Determine the (x, y) coordinate at the center of the cell enclosing the given text.  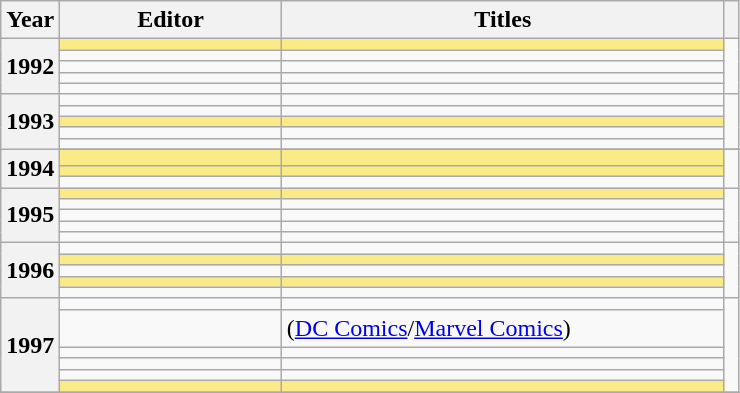
1994 (30, 168)
Titles (502, 20)
1993 (30, 122)
1995 (30, 216)
1992 (30, 66)
1996 (30, 270)
(DC Comics/Marvel Comics) (502, 328)
Editor (170, 20)
1997 (30, 344)
Year (30, 20)
